Output the [X, Y] coordinate of the center of the cell containing the given text.  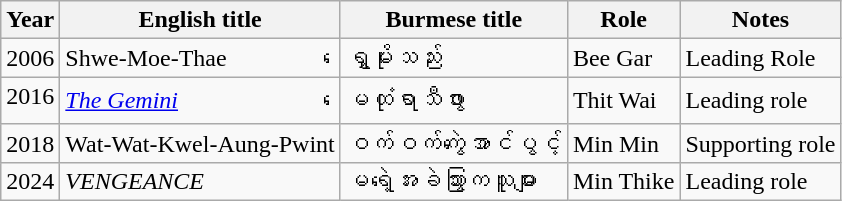
Supporting role [760, 143]
Wat-Wat-Kwel-Aung-Pwint [200, 143]
VENGEANCE [200, 181]
Year [30, 20]
Bee Gar [624, 58]
Min Thike [624, 181]
Shwe-Moe-Thae [200, 58]
2016 [30, 101]
2018 [30, 143]
ရွှေမိုးသည်း [454, 58]
Thit Wai [624, 101]
2024 [30, 181]
Notes [760, 20]
Leading Role [760, 58]
English title [200, 20]
Role [624, 20]
ဝက်ဝက်ကွဲအောင်ပွင့် [454, 143]
The Gemini [200, 101]
Min Min [624, 143]
2006 [30, 58]
မေထုံရာသီဖွား [454, 101]
မရဲ့အေးခဲသွားကြသူများ [454, 181]
Burmese title [454, 20]
